From the cell containing the given text, extract its center point as (x, y) coordinate. 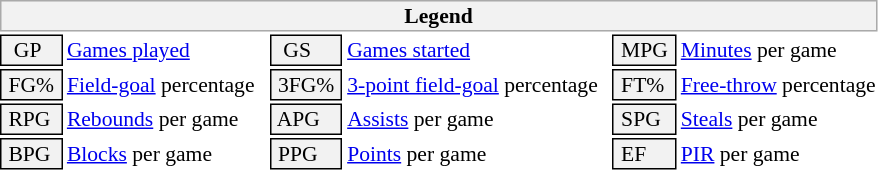
Blocks per game (166, 154)
Steals per game (778, 120)
SPG (645, 120)
Legend (438, 16)
EF (645, 154)
Points per game (478, 154)
Games played (166, 50)
MPG (645, 50)
Minutes per game (778, 50)
GS (306, 50)
Free-throw percentage (778, 85)
GP (31, 50)
3FG% (306, 85)
APG (306, 120)
PPG (306, 154)
Rebounds per game (166, 120)
BPG (31, 154)
FG% (31, 85)
Games started (478, 50)
3-point field-goal percentage (478, 85)
PIR per game (778, 154)
RPG (31, 120)
Assists per game (478, 120)
FT% (645, 85)
Field-goal percentage (166, 85)
